For the text-containing cell, return its midpoint in [X, Y] coordinate format. 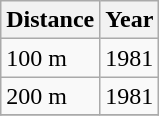
200 m [50, 96]
100 m [50, 58]
Year [130, 20]
Distance [50, 20]
